Return the (x, y) coordinate for the center point of the cell that contains the specified text.  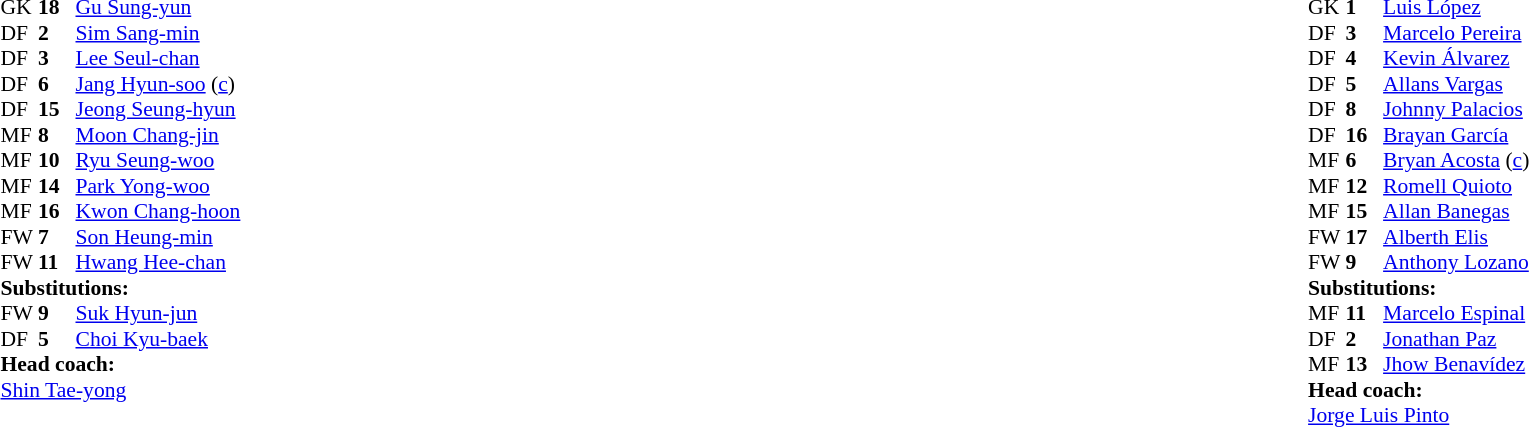
Johnny Palacios (1456, 109)
Ryu Seung-woo (158, 161)
Moon Chang-jin (158, 135)
Jang Hyun-soo (c) (158, 84)
7 (57, 237)
Allans Vargas (1456, 84)
Choi Kyu-baek (158, 339)
17 (1365, 237)
Allan Banegas (1456, 211)
13 (1365, 365)
Suk Hyun-jun (158, 313)
Marcelo Espinal (1456, 313)
Shin Tae-yong (120, 390)
Kevin Álvarez (1456, 59)
Alberth Elis (1456, 237)
4 (1365, 59)
Jonathan Paz (1456, 339)
Marcelo Pereira (1456, 33)
Brayan García (1456, 135)
Jeong Seung-hyun (158, 109)
Lee Seul-chan (158, 59)
12 (1365, 186)
14 (57, 186)
Kwon Chang-hoon (158, 211)
Son Heung-min (158, 237)
Anthony Lozano (1456, 263)
Hwang Hee-chan (158, 263)
Sim Sang-min (158, 33)
Romell Quioto (1456, 186)
Bryan Acosta (c) (1456, 161)
10 (57, 161)
Park Yong-woo (158, 186)
Jhow Benavídez (1456, 365)
